Provide the (X, Y) coordinate of the cell's center where the given text is located.  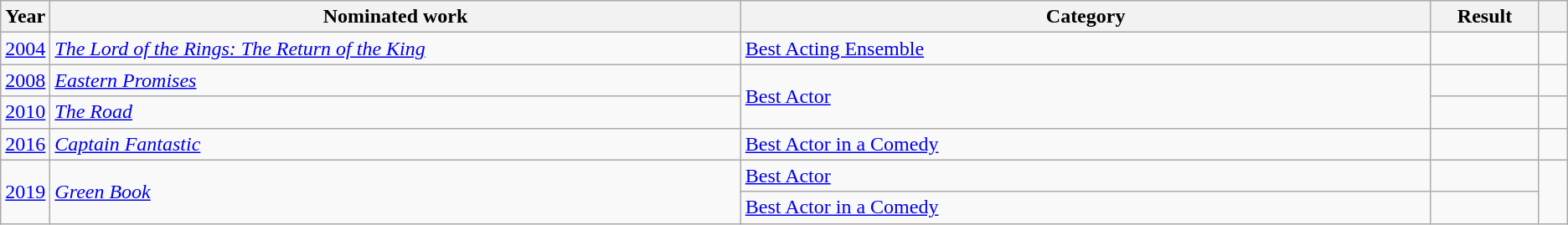
2004 (25, 49)
Eastern Promises (395, 80)
The Road (395, 112)
Year (25, 17)
2016 (25, 144)
Green Book (395, 192)
2019 (25, 192)
Result (1484, 17)
Nominated work (395, 17)
Captain Fantastic (395, 144)
Best Acting Ensemble (1086, 49)
The Lord of the Rings: The Return of the King (395, 49)
2010 (25, 112)
Category (1086, 17)
2008 (25, 80)
